Search for the cell housing the specified text and yield its [X, Y] center coordinate. 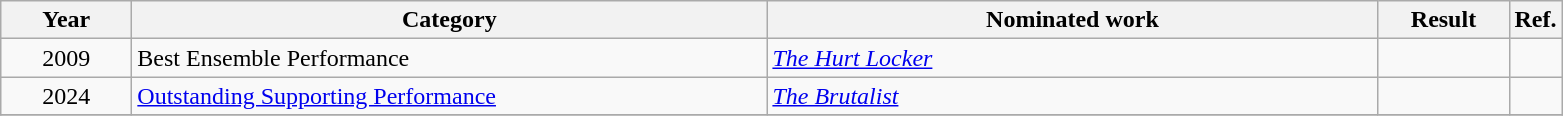
The Hurt Locker [1072, 58]
Result [1444, 20]
Ref. [1536, 20]
2024 [66, 96]
Best Ensemble Performance [450, 58]
2009 [66, 58]
Nominated work [1072, 20]
The Brutalist [1072, 96]
Category [450, 20]
Year [66, 20]
Outstanding Supporting Performance [450, 96]
